Scan for the cell matching the given text and deliver its [X, Y] coordinate at center. 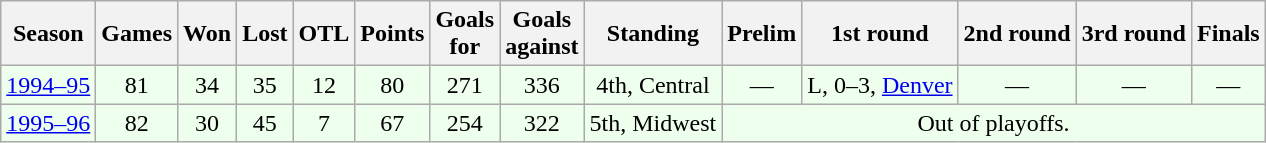
82 [137, 123]
1995–96 [48, 123]
271 [465, 85]
4th, Central [653, 85]
80 [392, 85]
Lost [265, 34]
322 [542, 123]
81 [137, 85]
67 [392, 123]
Finals [1228, 34]
7 [324, 123]
Goalsagainst [542, 34]
336 [542, 85]
Won [208, 34]
12 [324, 85]
Goalsfor [465, 34]
1st round [880, 34]
Games [137, 34]
254 [465, 123]
OTL [324, 34]
Prelim [762, 34]
34 [208, 85]
3rd round [1134, 34]
Standing [653, 34]
2nd round [1017, 34]
Out of playoffs. [994, 123]
30 [208, 123]
35 [265, 85]
L, 0–3, Denver [880, 85]
45 [265, 123]
1994–95 [48, 85]
5th, Midwest [653, 123]
Season [48, 34]
Points [392, 34]
